Detect which cell encompasses the target text, then output its [X, Y] center coordinate. 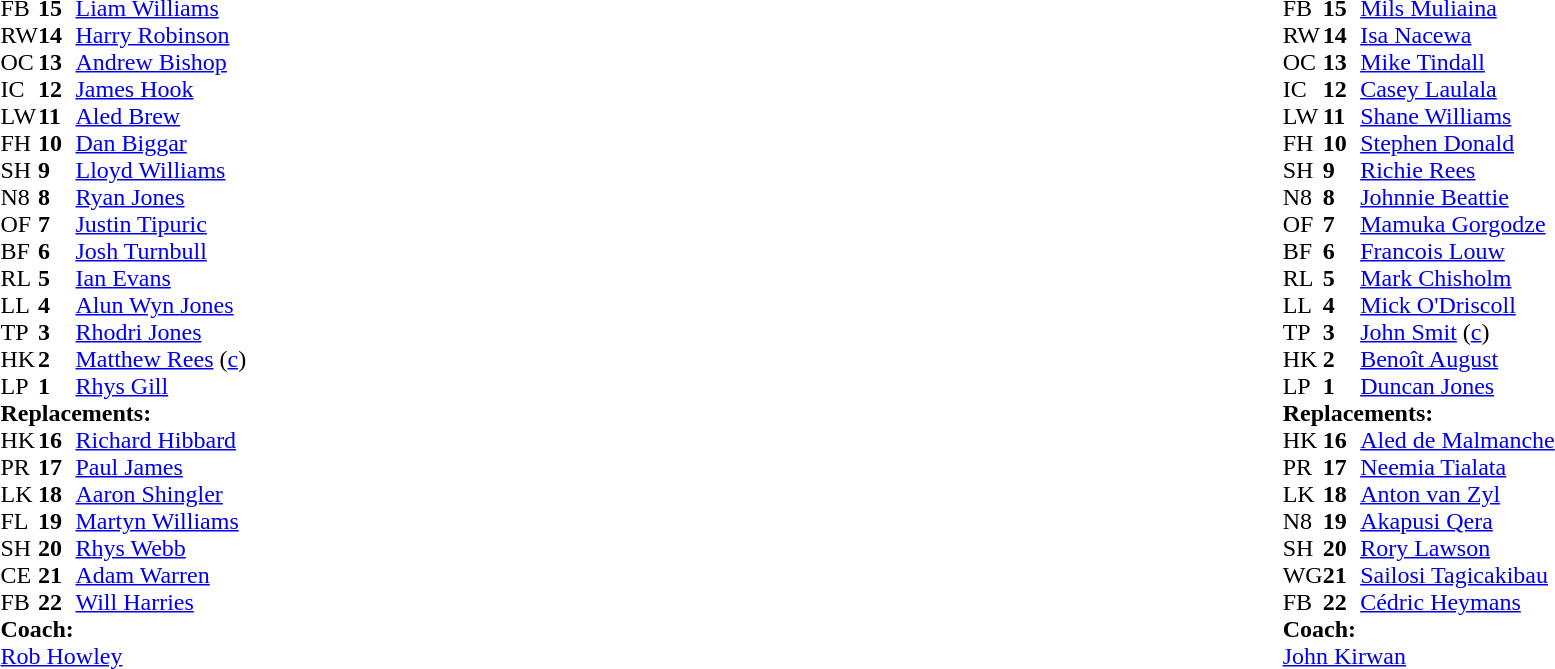
Dan Biggar [162, 144]
Neemia Tialata [1458, 468]
Lloyd Williams [162, 170]
Mark Chisholm [1458, 278]
Alun Wyn Jones [162, 306]
Francois Louw [1458, 252]
Andrew Bishop [162, 62]
Benoît August [1458, 360]
Aled Brew [162, 116]
Rob Howley [123, 656]
Ryan Jones [162, 198]
Sailosi Tagicakibau [1458, 576]
Shane Williams [1458, 116]
Akapusi Qera [1458, 522]
Mick O'Driscoll [1458, 306]
Josh Turnbull [162, 252]
Paul James [162, 468]
Johnnie Beattie [1458, 198]
Rhys Webb [162, 548]
Richard Hibbard [162, 440]
Casey Laulala [1458, 90]
Justin Tipuric [162, 224]
Rory Lawson [1458, 548]
James Hook [162, 90]
Isa Nacewa [1458, 36]
Adam Warren [162, 576]
Duncan Jones [1458, 386]
Rhys Gill [162, 386]
Anton van Zyl [1458, 494]
Aled de Malmanche [1458, 440]
Mike Tindall [1458, 62]
CE [19, 576]
Stephen Donald [1458, 144]
Aaron Shingler [162, 494]
John Kirwan [1419, 656]
John Smit (c) [1458, 332]
Cédric Heymans [1458, 602]
Richie Rees [1458, 170]
Ian Evans [162, 278]
Rhodri Jones [162, 332]
Martyn Williams [162, 522]
Will Harries [162, 602]
Mamuka Gorgodze [1458, 224]
Harry Robinson [162, 36]
WG [1303, 576]
FL [19, 522]
Matthew Rees (c) [162, 360]
